Locate the cell with the specified text and output its (x, y) center coordinate. 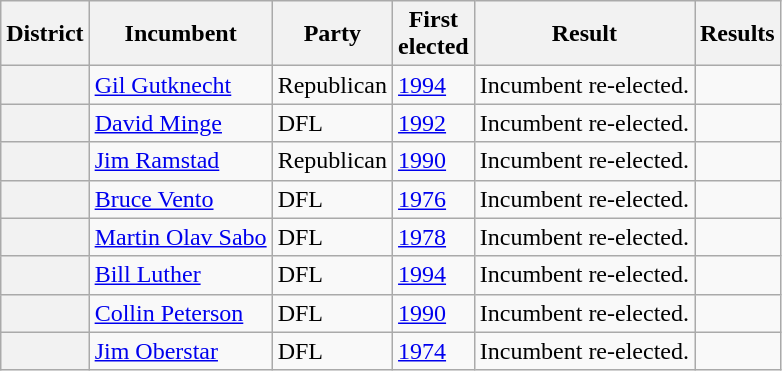
David Minge (180, 123)
Incumbent (180, 34)
Collin Peterson (180, 313)
1976 (434, 199)
1978 (434, 237)
Martin Olav Sabo (180, 237)
Bruce Vento (180, 199)
Party (332, 34)
Gil Gutknecht (180, 85)
District (45, 34)
Result (584, 34)
Jim Ramstad (180, 161)
Bill Luther (180, 275)
Results (737, 34)
1974 (434, 351)
Firstelected (434, 34)
Jim Oberstar (180, 351)
1992 (434, 123)
